Determine the [x, y] coordinate at the center of the cell enclosing the given text.  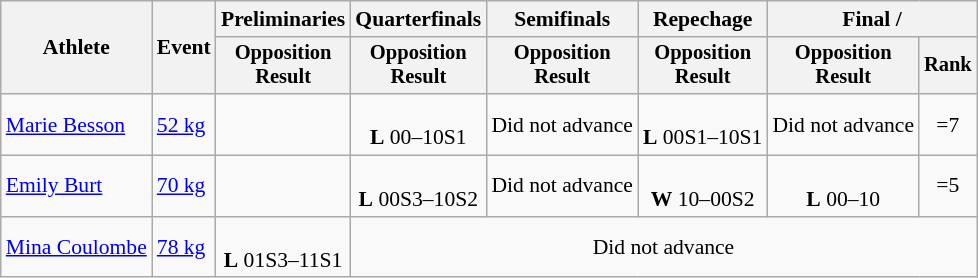
L 00S3–10S2 [418, 186]
Emily Burt [76, 186]
Preliminaries [283, 19]
L 00S1–10S1 [703, 124]
Semifinals [562, 19]
Event [184, 48]
Marie Besson [76, 124]
Final / [872, 19]
52 kg [184, 124]
70 kg [184, 186]
L 00–10 [843, 186]
Rank [948, 66]
=7 [948, 124]
Quarterfinals [418, 19]
=5 [948, 186]
L 01S3–11S1 [283, 248]
Athlete [76, 48]
Mina Coulombe [76, 248]
Repechage [703, 19]
W 10–00S2 [703, 186]
L 00–10S1 [418, 124]
78 kg [184, 248]
